Capture the cell that displays the provided text and extract its (X, Y) central coordinate. 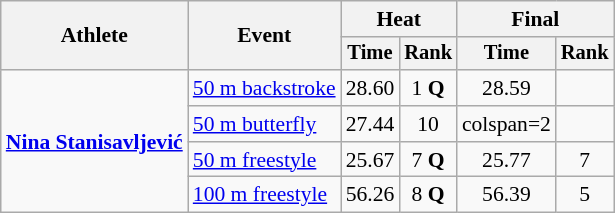
5 (585, 195)
1 Q (428, 88)
colspan=2 (506, 124)
Final (536, 19)
27.44 (370, 124)
100 m freestyle (264, 195)
Event (264, 36)
28.59 (506, 88)
7 Q (428, 160)
28.60 (370, 88)
56.26 (370, 195)
8 Q (428, 195)
25.67 (370, 160)
25.77 (506, 160)
10 (428, 124)
50 m freestyle (264, 160)
7 (585, 160)
50 m backstroke (264, 88)
50 m butterfly (264, 124)
Athlete (94, 36)
Nina Stanisavljević (94, 141)
56.39 (506, 195)
Heat (399, 19)
